Return the [x, y] coordinate for the center point of the cell that contains the specified text.  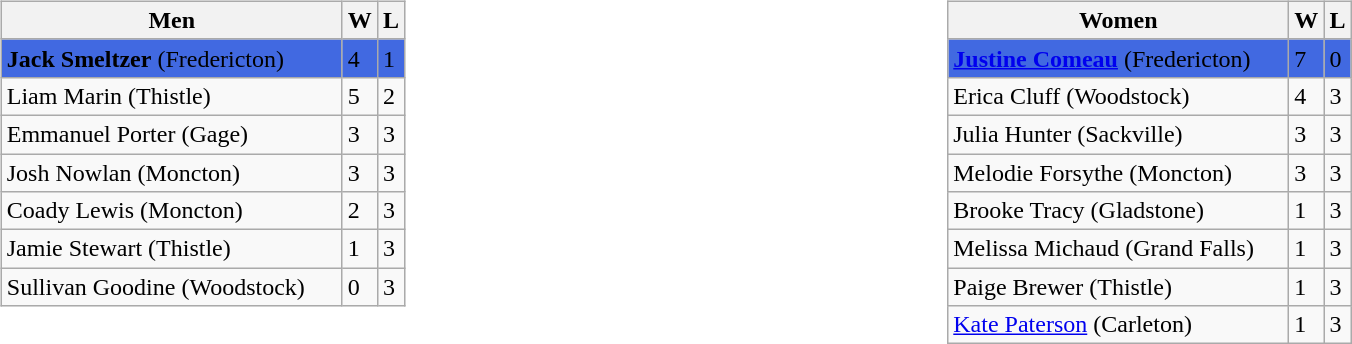
Men [172, 20]
Kate Paterson (Carleton) [1118, 325]
Liam Marin (Thistle) [172, 96]
Josh Nowlan (Moncton) [172, 173]
Erica Cluff (Woodstock) [1118, 96]
5 [360, 96]
Emmanuel Porter (Gage) [172, 134]
Melissa Michaud (Grand Falls) [1118, 249]
7 [1306, 58]
Coady Lewis (Moncton) [172, 211]
Justine Comeau (Fredericton) [1118, 58]
Women [1118, 20]
Brooke Tracy (Gladstone) [1118, 211]
Melodie Forsythe (Moncton) [1118, 173]
Sullivan Goodine (Woodstock) [172, 287]
Julia Hunter (Sackville) [1118, 134]
Jamie Stewart (Thistle) [172, 249]
Jack Smeltzer (Fredericton) [172, 58]
Paige Brewer (Thistle) [1118, 287]
